Extract the [x, y] coordinate from the center of the cell holding the provided text.  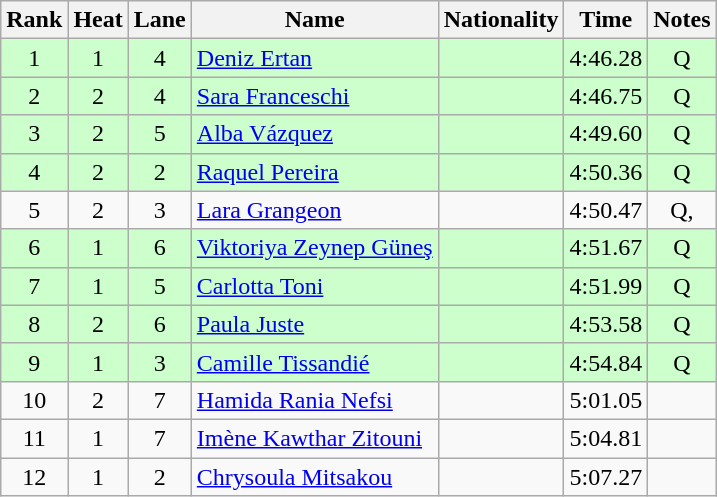
4:46.75 [606, 96]
Sara Franceschi [314, 96]
4:53.58 [606, 324]
4:49.60 [606, 134]
4:54.84 [606, 362]
Hamida Rania Nefsi [314, 400]
Chrysoula Mitsakou [314, 477]
Name [314, 20]
5:01.05 [606, 400]
Notes [682, 20]
Carlotta Toni [314, 286]
4:50.36 [606, 172]
Camille Tissandié [314, 362]
4:46.28 [606, 58]
Imène Kawthar Zitouni [314, 438]
Rank [34, 20]
4:51.67 [606, 248]
11 [34, 438]
Heat [98, 20]
12 [34, 477]
Viktoriya Zeynep Güneş [314, 248]
Raquel Pereira [314, 172]
9 [34, 362]
Paula Juste [314, 324]
Nationality [501, 20]
4:51.99 [606, 286]
Lane [160, 20]
8 [34, 324]
Alba Vázquez [314, 134]
4:50.47 [606, 210]
5:07.27 [606, 477]
5:04.81 [606, 438]
10 [34, 400]
Deniz Ertan [314, 58]
Time [606, 20]
Q, [682, 210]
Lara Grangeon [314, 210]
